Pinpoint the cell where the given text exists, returning its (X, Y) midpoint coordinate. 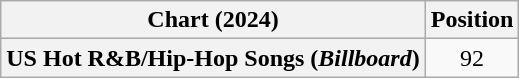
Chart (2024) (213, 20)
US Hot R&B/Hip-Hop Songs (Billboard) (213, 58)
92 (472, 58)
Position (472, 20)
